Provide the [X, Y] coordinate of the cell's center where the given text is located.  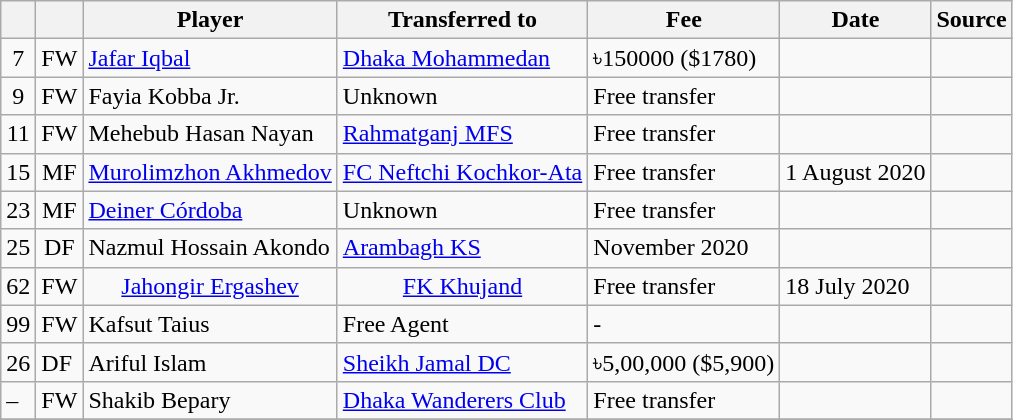
11 [18, 134]
Source [972, 20]
Murolimzhon Akhmedov [210, 172]
৳5,00,000 ($5,900) [684, 362]
Mehebub Hasan Nayan [210, 134]
Sheikh Jamal DC [462, 362]
18 July 2020 [856, 286]
Player [210, 20]
1 August 2020 [856, 172]
Shakib Bepary [210, 400]
Transferred to [462, 20]
9 [18, 96]
99 [18, 324]
Dhaka Mohammedan [462, 58]
- [684, 324]
– [18, 400]
Jahongir Ergashev [210, 286]
Rahmatganj MFS [462, 134]
Date [856, 20]
Ariful Islam [210, 362]
7 [18, 58]
Dhaka Wanderers Club [462, 400]
FK Khujand [462, 286]
৳150000 ($1780) [684, 58]
Fee [684, 20]
November 2020 [684, 248]
Jafar Iqbal [210, 58]
FC Neftchi Kochkor-Ata [462, 172]
Kafsut Taius [210, 324]
Fayia Kobba Jr. [210, 96]
Arambagh KS [462, 248]
15 [18, 172]
23 [18, 210]
Deiner Córdoba [210, 210]
25 [18, 248]
Free Agent [462, 324]
26 [18, 362]
62 [18, 286]
Nazmul Hossain Akondo [210, 248]
